Find where the given text appears and provide that cell's center as [X, Y] coordinate. 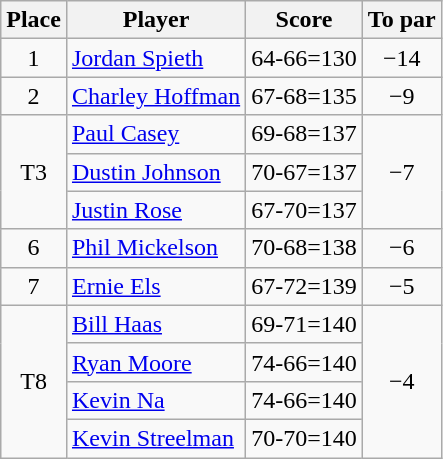
Player [156, 20]
−4 [402, 381]
70-68=138 [304, 248]
64-66=130 [304, 58]
67-70=137 [304, 210]
70-70=140 [304, 438]
To par [402, 20]
−7 [402, 172]
Phil Mickelson [156, 248]
Score [304, 20]
Dustin Johnson [156, 172]
69-68=137 [304, 134]
1 [34, 58]
−6 [402, 248]
Ryan Moore [156, 362]
2 [34, 96]
Kevin Streelman [156, 438]
Place [34, 20]
−14 [402, 58]
Bill Haas [156, 324]
T8 [34, 381]
67-68=135 [304, 96]
Kevin Na [156, 400]
Ernie Els [156, 286]
T3 [34, 172]
Justin Rose [156, 210]
Jordan Spieth [156, 58]
−5 [402, 286]
69-71=140 [304, 324]
Paul Casey [156, 134]
Charley Hoffman [156, 96]
6 [34, 248]
7 [34, 286]
67-72=139 [304, 286]
−9 [402, 96]
70-67=137 [304, 172]
